Detect which cell encompasses the target text, then output its [X, Y] center coordinate. 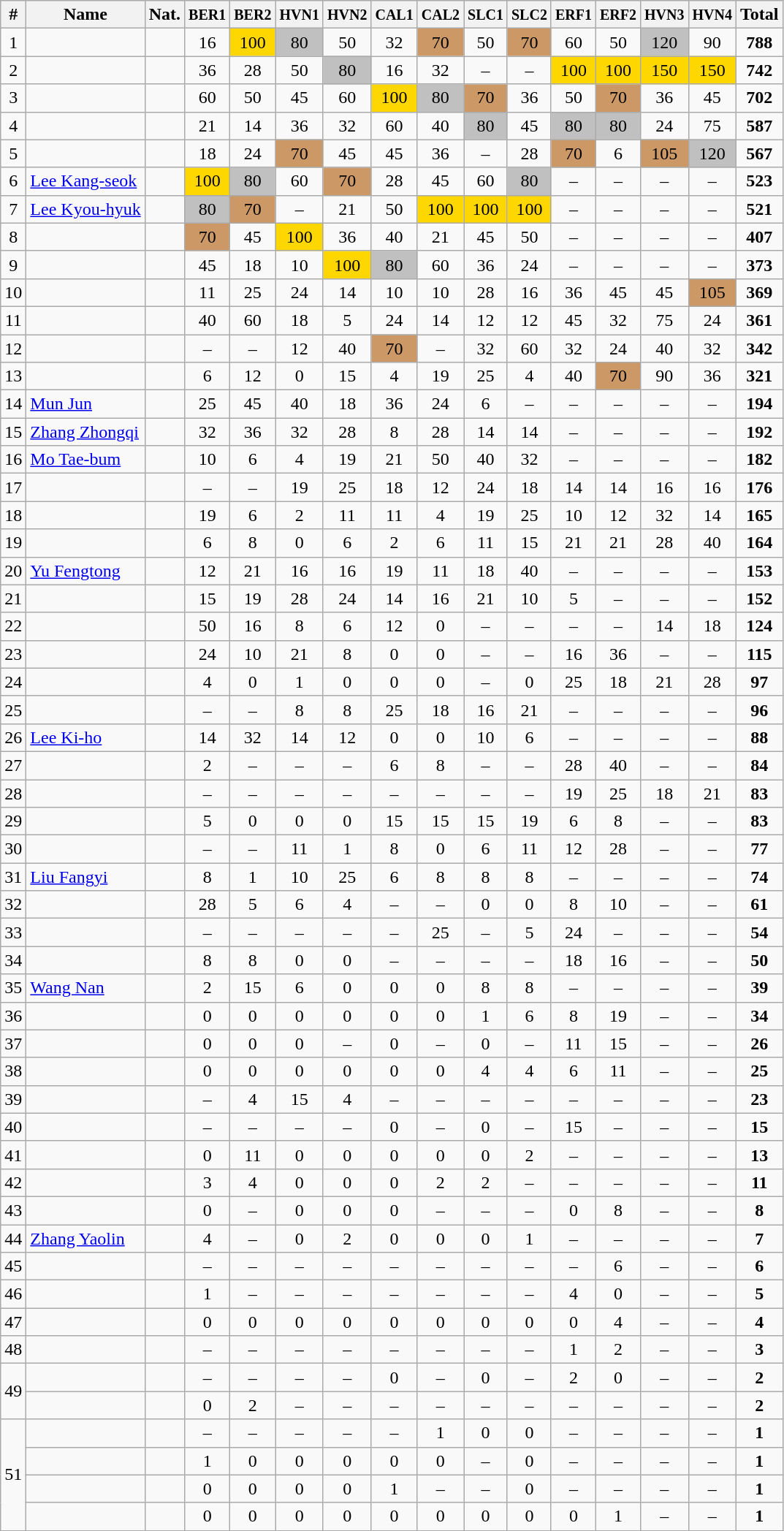
Lee Kyou-hyuk [85, 209]
41 [13, 1155]
61 [760, 905]
46 [13, 1294]
33 [13, 932]
9 [13, 265]
Lee Kang-seok [85, 181]
182 [760, 460]
29 [13, 821]
Name [85, 15]
165 [760, 515]
Mun Jun [85, 404]
CAL2 [440, 15]
38 [13, 1071]
SLC2 [529, 15]
152 [760, 599]
44 [13, 1239]
Zhang Zhongqi [85, 432]
153 [760, 571]
74 [760, 877]
HVN1 [300, 15]
42 [13, 1182]
BER1 [208, 15]
88 [760, 737]
30 [13, 849]
788 [760, 42]
47 [13, 1322]
77 [760, 849]
361 [760, 320]
587 [760, 126]
194 [760, 404]
54 [760, 932]
369 [760, 292]
Nat. [164, 15]
84 [760, 765]
321 [760, 376]
342 [760, 349]
Wang Nan [85, 988]
567 [760, 153]
115 [760, 654]
48 [13, 1350]
CAL1 [395, 15]
HVN2 [347, 15]
SLC1 [485, 15]
20 [13, 571]
373 [760, 265]
51 [13, 1475]
BER2 [253, 15]
17 [13, 487]
22 [13, 626]
407 [760, 237]
96 [760, 710]
ERF1 [573, 15]
124 [760, 626]
35 [13, 988]
31 [13, 877]
49 [13, 1391]
702 [760, 98]
Total [760, 15]
176 [760, 487]
Yu Fengtong [85, 571]
43 [13, 1210]
Liu Fangyi [85, 877]
742 [760, 70]
521 [760, 209]
ERF2 [618, 15]
27 [13, 765]
Lee Ki-ho [85, 737]
37 [13, 1044]
# [13, 15]
HVN3 [665, 15]
97 [760, 682]
523 [760, 181]
HVN4 [712, 15]
164 [760, 543]
192 [760, 432]
Mo Tae-bum [85, 460]
Zhang Yaolin [85, 1239]
